Capture the cell that displays the provided text and extract its [x, y] central coordinate. 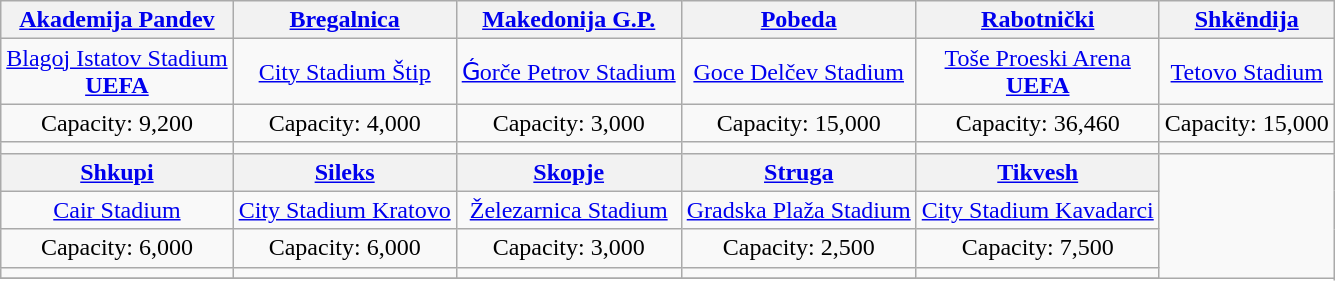
Gradska Plaža Stadium [798, 210]
Shkëndija [1246, 20]
Tetovo Stadium [1246, 72]
Capacity: 4,000 [344, 123]
Sileks [344, 172]
Blagoj Istatov StadiumUEFA [117, 72]
Akademija Pandev [117, 20]
City Stadium Kavadarci [1038, 210]
Bregalnica [344, 20]
Toše Proeski Arena UEFA [1038, 72]
Capacity: 36,460 [1038, 123]
Struga [798, 172]
Capacity: 7,500 [1038, 248]
City Stadium Kratovo [344, 210]
Železarnica Stadium [568, 210]
Capacity: 2,500 [798, 248]
Tikvesh [1038, 172]
Cair Stadium [117, 210]
Shkupi [117, 172]
Rabotnički [1038, 20]
Capacity: 9,200 [117, 123]
Skopje [568, 172]
City Stadium Štip [344, 72]
Makedonija G.P. [568, 20]
Pobeda [798, 20]
Ǵorče Petrov Stadium [568, 72]
Goce Delčev Stadium [798, 72]
